Search for the cell housing the specified text and yield its (X, Y) center coordinate. 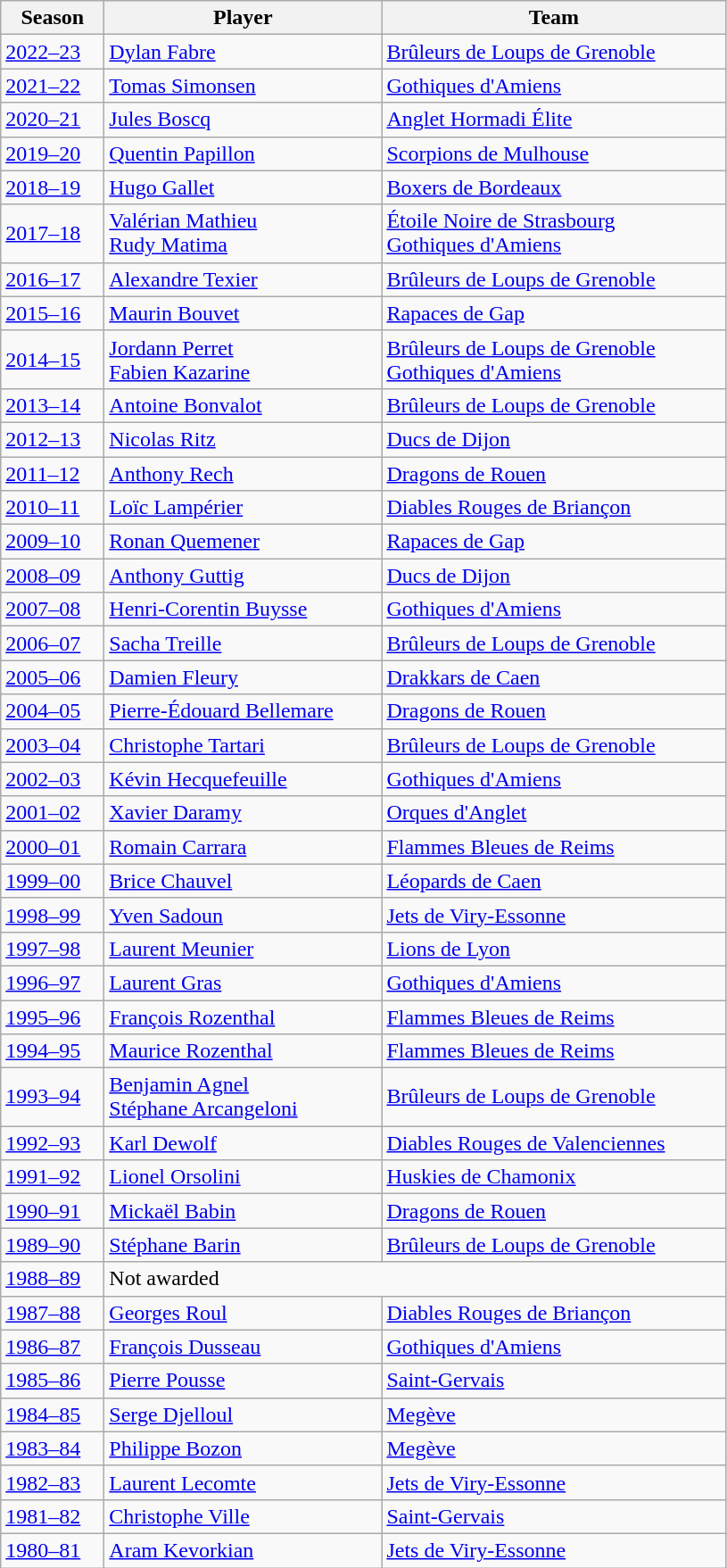
Lionel Orsolini (243, 1177)
Brice Chauvel (243, 881)
1982–83 (53, 1482)
Kévin Hecquefeuille (243, 779)
Anthony Guttig (243, 576)
1980–81 (53, 1550)
Serge Djelloul (243, 1415)
Georges Roul (243, 1313)
Lions de Lyon (554, 949)
Philippe Bozon (243, 1448)
2007–08 (53, 610)
Étoile Noire de Strasbourg Gothiques d'Amiens (554, 234)
Hugo Gallet (243, 187)
Dylan Fabre (243, 52)
Anglet Hormadi Élite (554, 120)
1983–84 (53, 1448)
Jules Boscq (243, 120)
2022–23 (53, 52)
Damien Fleury (243, 677)
1995–96 (53, 1016)
Christophe Ville (243, 1516)
Scorpions de Mulhouse (554, 153)
1986–87 (53, 1347)
2016–17 (53, 279)
2010–11 (53, 508)
Team (554, 18)
Pierre-Édouard Bellemare (243, 711)
Antoine Bonvalot (243, 405)
2014–15 (53, 359)
Loïc Lampérier (243, 508)
1984–85 (53, 1415)
2011–12 (53, 474)
Drakkars de Caen (554, 677)
Xavier Daramy (243, 813)
2013–14 (53, 405)
Sacha Treille (243, 643)
Brûleurs de Loups de Grenoble Gothiques d'Amiens (554, 359)
1981–82 (53, 1516)
1998–99 (53, 915)
2019–20 (53, 153)
2000–01 (53, 847)
François Dusseau (243, 1347)
Benjamin Agnel Stéphane Arcangeloni (243, 1098)
1997–98 (53, 949)
2017–18 (53, 234)
2009–10 (53, 542)
Aram Kevorkian (243, 1550)
Orques d'Anglet (554, 813)
2003–04 (53, 745)
2018–19 (53, 187)
Christophe Tartari (243, 745)
Karl Dewolf (243, 1143)
Player (243, 18)
Maurice Rozenthal (243, 1051)
2020–21 (53, 120)
1992–93 (53, 1143)
Henri-Corentin Buysse (243, 610)
Laurent Meunier (243, 949)
2012–13 (53, 439)
Anthony Rech (243, 474)
2005–06 (53, 677)
1989–90 (53, 1245)
Maurin Bouvet (243, 313)
Laurent Lecomte (243, 1482)
Yven Sadoun (243, 915)
1985–86 (53, 1381)
1993–94 (53, 1098)
2002–03 (53, 779)
1991–92 (53, 1177)
Diables Rouges de Valenciennes (554, 1143)
1987–88 (53, 1313)
1990–91 (53, 1211)
1996–97 (53, 983)
Boxers de Bordeaux (554, 187)
1999–00 (53, 881)
Tomas Simonsen (243, 86)
2001–02 (53, 813)
Stéphane Barin (243, 1245)
1994–95 (53, 1051)
Quentin Papillon (243, 153)
François Rozenthal (243, 1016)
Pierre Pousse (243, 1381)
Ronan Quemener (243, 542)
2008–09 (53, 576)
2015–16 (53, 313)
Mickaël Babin (243, 1211)
Léopards de Caen (554, 881)
Nicolas Ritz (243, 439)
2004–05 (53, 711)
Season (53, 18)
2021–22 (53, 86)
2006–07 (53, 643)
Jordann Perret Fabien Kazarine (243, 359)
Romain Carrara (243, 847)
1988–89 (53, 1279)
Valérian Mathieu Rudy Matima (243, 234)
Laurent Gras (243, 983)
Huskies de Chamonix (554, 1177)
Alexandre Texier (243, 279)
Not awarded (416, 1279)
